Return [X, Y] of the center of cell containing provided text 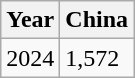
Year [30, 20]
China [97, 20]
2024 [30, 58]
1,572 [97, 58]
